For the text-containing cell, return its midpoint in [X, Y] coordinate format. 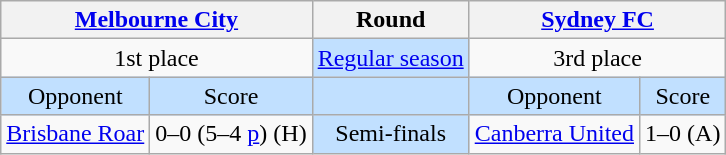
Melbourne City [156, 20]
3rd place [598, 58]
Semi-finals [390, 134]
1–0 (A) [683, 134]
Canberra United [554, 134]
1st place [156, 58]
Brisbane Roar [76, 134]
0–0 (5–4 p) (H) [231, 134]
Round [390, 20]
Regular season [390, 58]
Sydney FC [598, 20]
